Identify which cell holds the provided text, then report its [X, Y] central coordinate. 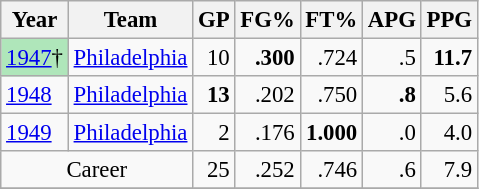
25 [214, 170]
Team [130, 20]
.300 [268, 58]
FG% [268, 20]
5.6 [449, 95]
1948 [35, 95]
.746 [332, 170]
13 [214, 95]
.0 [392, 133]
.724 [332, 58]
4.0 [449, 133]
FT% [332, 20]
2 [214, 133]
GP [214, 20]
.202 [268, 95]
1.000 [332, 133]
1947† [35, 58]
1949 [35, 133]
APG [392, 20]
7.9 [449, 170]
Career [97, 170]
.252 [268, 170]
10 [214, 58]
.750 [332, 95]
.8 [392, 95]
.176 [268, 133]
.6 [392, 170]
PPG [449, 20]
11.7 [449, 58]
Year [35, 20]
.5 [392, 58]
